Scan for the cell matching the given text and deliver its (x, y) coordinate at center. 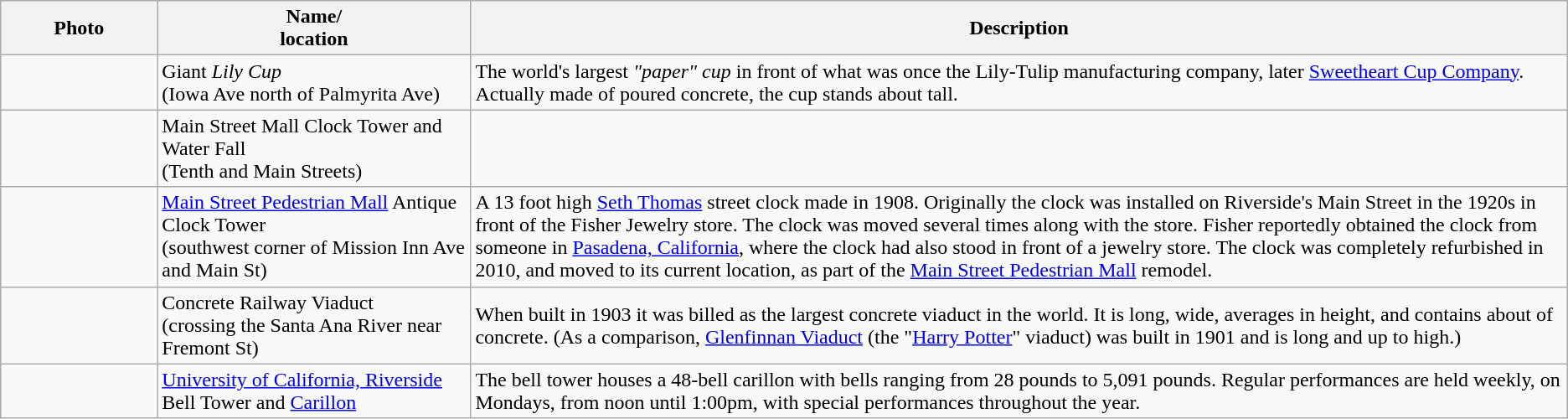
University of California, Riverside Bell Tower and Carillon (314, 391)
Main Street Mall Clock Tower and Water Fall(Tenth and Main Streets) (314, 148)
Concrete Railway Viaduct(crossing the Santa Ana River near Fremont St) (314, 325)
Photo (79, 28)
Giant Lily Cup(Iowa Ave north of Palmyrita Ave) (314, 82)
Main Street Pedestrian Mall Antique Clock Tower(southwest corner of Mission Inn Ave and Main St) (314, 236)
Description (1019, 28)
Name/location (314, 28)
